For the text-containing cell, return its midpoint in [x, y] coordinate format. 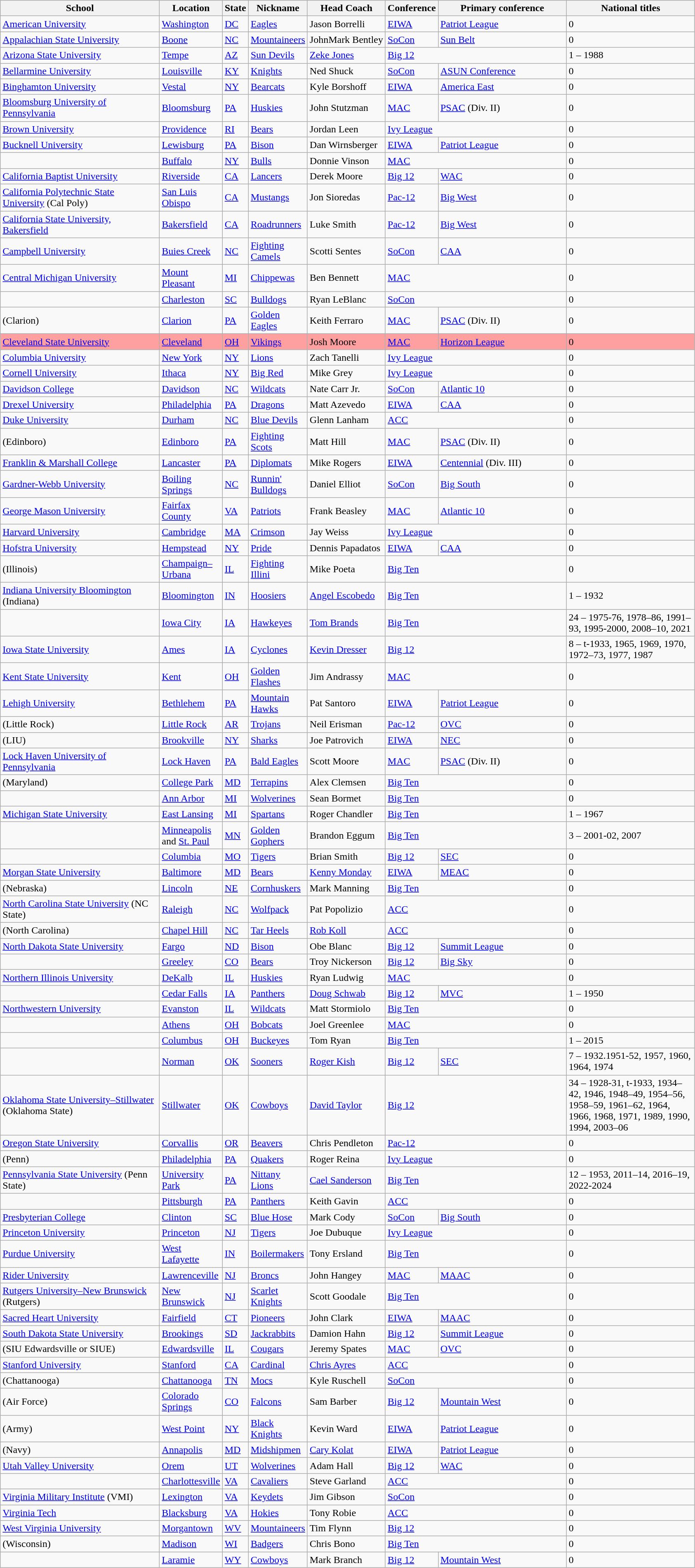
Head Coach [346, 8]
Ames [191, 650]
Annapolis [191, 1450]
(Army) [80, 1428]
Boone [191, 40]
California State University, Bakersfield [80, 224]
Greeley [191, 962]
Neil Erisman [346, 724]
(Air Force) [80, 1402]
Mike Poeta [346, 569]
Vestal [191, 87]
Scarlet Knights [278, 1296]
(Clarion) [80, 321]
Norman [191, 1061]
Quakers [278, 1159]
Drexel University [80, 404]
San Luis Obispo [191, 197]
Charlottesville [191, 1481]
Lewisburg [191, 145]
Mark Manning [346, 888]
America East [502, 87]
Arizona State University [80, 55]
Glenn Lanham [346, 420]
Laramie [191, 1560]
Stillwater [191, 1105]
Eagles [278, 24]
Scott Moore [346, 761]
MA [235, 532]
Mark Cody [346, 1217]
Blacksburg [191, 1513]
(SIU Edwardsville or SIUE) [80, 1349]
Crimson [278, 532]
Mustangs [278, 197]
UT [235, 1465]
Hempstead [191, 548]
(Little Rock) [80, 724]
Midshipmen [278, 1450]
Blue Devils [278, 420]
Bulldogs [278, 299]
Brandon Eggum [346, 835]
Jason Borrelli [346, 24]
Falcons [278, 1402]
Bloomsburg University of Pennsylvania [80, 108]
George Mason University [80, 510]
Brookville [191, 740]
Bethlehem [191, 703]
DC [235, 24]
Roger Reina [346, 1159]
Iowa State University [80, 650]
Hawkeyes [278, 623]
Bald Eagles [278, 761]
Morgantown [191, 1528]
Michigan State University [80, 814]
8 – t-1933, 1965, 1969, 1970, 1972–73, 1977, 1987 [630, 650]
WI [235, 1544]
Cary Kolat [346, 1450]
Tempe [191, 55]
Tar Heels [278, 931]
MEAC [502, 872]
Kevin Ward [346, 1428]
12 – 1953, 2011–14, 2016–19, 2022-2024 [630, 1180]
Lock Haven University of Pennsylvania [80, 761]
Chattanooga [191, 1380]
Bucknell University [80, 145]
Steve Garland [346, 1481]
Lexington [191, 1497]
Rider University [80, 1275]
Keydets [278, 1497]
Oregon State University [80, 1143]
Franklin & Marshall College [80, 463]
Kent [191, 676]
Scott Goodale [346, 1296]
College Park [191, 783]
Rutgers University–New Brunswick (Rutgers) [80, 1296]
Cavaliers [278, 1481]
Donnie Vinson [346, 160]
Hoosiers [278, 596]
Location [191, 8]
Lincoln [191, 888]
Ithaca [191, 373]
Morgan State University [80, 872]
Cornell University [80, 373]
Tony Robie [346, 1513]
Raleigh [191, 910]
Broncs [278, 1275]
Chris Ayres [346, 1365]
Stanford University [80, 1365]
NE [235, 888]
Bellarmine University [80, 71]
Blue Hose [278, 1217]
Derek Moore [346, 176]
Mark Branch [346, 1560]
Joe Patrovich [346, 740]
Roger Chandler [346, 814]
Cleveland [191, 342]
Mike Grey [346, 373]
Gardner-Webb University [80, 484]
Edinboro [191, 441]
Lehigh University [80, 703]
Diplomats [278, 463]
TN [235, 1380]
Hokies [278, 1513]
MO [235, 856]
Jeremy Spates [346, 1349]
Sam Barber [346, 1402]
Bearcats [278, 87]
Jay Weiss [346, 532]
Orem [191, 1465]
JohnMark Bentley [346, 40]
Dennis Papadatos [346, 548]
Pioneers [278, 1318]
Nickname [278, 8]
Virginia Military Institute (VMI) [80, 1497]
Buies Creek [191, 252]
Mike Rogers [346, 463]
Pride [278, 548]
1 – 1932 [630, 596]
Ryan LeBlanc [346, 299]
Buckeyes [278, 1040]
Roger Kish [346, 1061]
Tim Flynn [346, 1528]
Davidson [191, 389]
Matt Hill [346, 441]
Black Knights [278, 1428]
Campbell University [80, 252]
Nate Carr Jr. [346, 389]
Fairfield [191, 1318]
Cedar Falls [191, 993]
Zach Tanelli [346, 357]
34 – 1928-31, t-1933, 1934–42, 1946, 1948–49, 1954–56, 1958–59, 1961–62, 1964, 1966, 1968, 1971, 1989, 1990, 1994, 2003–06 [630, 1105]
West Lafayette [191, 1254]
Kevin Dresser [346, 650]
Lions [278, 357]
Edwardsville [191, 1349]
Ann Arbor [191, 798]
Champaign–Urbana [191, 569]
SD [235, 1333]
WY [235, 1560]
Providence [191, 129]
Indiana University Bloomington (Indiana) [80, 596]
Duke University [80, 420]
Jon Sioredas [346, 197]
Clinton [191, 1217]
CT [235, 1318]
Stanford [191, 1365]
Damion Hahn [346, 1333]
California Baptist University [80, 176]
Tom Ryan [346, 1040]
Big Red [278, 373]
Kent State University [80, 676]
Northwestern University [80, 1009]
Durham [191, 420]
1 – 2015 [630, 1040]
Patriots [278, 510]
School [80, 8]
Colorado Springs [191, 1402]
Pennsylvania State University (Penn State) [80, 1180]
Keith Ferraro [346, 321]
Badgers [278, 1544]
Purdue University [80, 1254]
Adam Hall [346, 1465]
Harvard University [80, 532]
Lock Haven [191, 761]
Mocs [278, 1380]
California Polytechnic State University (Cal Poly) [80, 197]
Fighting Illini [278, 569]
State [235, 8]
Beavers [278, 1143]
7 – 1932.1951-52, 1957, 1960, 1964, 1974 [630, 1061]
Troy Nickerson [346, 962]
Cougars [278, 1349]
Sharks [278, 740]
West Virginia University [80, 1528]
Keith Gavin [346, 1201]
OR [235, 1143]
North Dakota State University [80, 946]
Knights [278, 71]
Scotti Sentes [346, 252]
(Illinois) [80, 569]
(LIU) [80, 740]
Rob Koll [346, 931]
3 – 2001-02, 2007 [630, 835]
Cyclones [278, 650]
New York [191, 357]
Utah Valley University [80, 1465]
Boiling Springs [191, 484]
Columbia [191, 856]
ASUN Conference [502, 71]
Presbyterian College [80, 1217]
Princeton University [80, 1233]
Chapel Hill [191, 931]
RI [235, 129]
Sun Devils [278, 55]
DeKalb [191, 978]
(Navy) [80, 1450]
Runnin' Bulldogs [278, 484]
American University [80, 24]
Brookings [191, 1333]
Washington [191, 24]
Kenny Monday [346, 872]
Iowa City [191, 623]
Charleston [191, 299]
Trojans [278, 724]
Jim Gibson [346, 1497]
Athens [191, 1025]
Cleveland State University [80, 342]
(Wisconsin) [80, 1544]
Fighting Camels [278, 252]
Minneapolis and St. Paul [191, 835]
Columbia University [80, 357]
Jim Andrassy [346, 676]
AR [235, 724]
Nittany Lions [278, 1180]
Cornhuskers [278, 888]
Fairfax County [191, 510]
Virginia Tech [80, 1513]
Dan Wirnsberger [346, 145]
Davidson College [80, 389]
(North Carolina) [80, 931]
Bloomsburg [191, 108]
West Point [191, 1428]
David Taylor [346, 1105]
Daniel Elliot [346, 484]
Golden Eagles [278, 321]
Big Sky [502, 962]
Riverside [191, 176]
(Edinboro) [80, 441]
Little Rock [191, 724]
Sean Bormet [346, 798]
Sun Belt [502, 40]
Horizon League [502, 342]
Pat Santoro [346, 703]
John Hangey [346, 1275]
Mountain Hawks [278, 703]
Bulls [278, 160]
Pat Popolizio [346, 910]
Primary conference [502, 8]
Sacred Heart University [80, 1318]
Jordan Leen [346, 129]
National titles [630, 8]
Kyle Ruschell [346, 1380]
Bloomington [191, 596]
Louisville [191, 71]
Wolfpack [278, 910]
Obe Blanc [346, 946]
Fighting Scots [278, 441]
Tom Brands [346, 623]
Ryan Ludwig [346, 978]
East Lansing [191, 814]
(Nebraska) [80, 888]
Ned Shuck [346, 71]
Chippewas [278, 278]
Brian Smith [346, 856]
Fargo [191, 946]
Luke Smith [346, 224]
Doug Schwab [346, 993]
Lancaster [191, 463]
North Carolina State University (NC State) [80, 910]
Ben Bennett [346, 278]
24 – 1975-76, 1978–86, 1991–93, 1995-2000, 2008–10, 2021 [630, 623]
South Dakota State University [80, 1333]
Kyle Borshoff [346, 87]
Matt Azevedo [346, 404]
Golden Gophers [278, 835]
Golden Flashes [278, 676]
1 – 1967 [630, 814]
Clarion [191, 321]
WV [235, 1528]
1 – 1988 [630, 55]
University Park [191, 1180]
Princeton [191, 1233]
Terrapins [278, 783]
Frank Beasley [346, 510]
Cael Sanderson [346, 1180]
Sooners [278, 1061]
Angel Escobedo [346, 596]
NEC [502, 740]
New Brunswick [191, 1296]
Alex Clemsen [346, 783]
Baltimore [191, 872]
Pittsburgh [191, 1201]
Matt Stormiolo [346, 1009]
Josh Moore [346, 342]
MVC [502, 993]
Chris Pendleton [346, 1143]
Vikings [278, 342]
Appalachian State University [80, 40]
John Stutzman [346, 108]
Brown University [80, 129]
(Penn) [80, 1159]
Cambridge [191, 532]
Mount Pleasant [191, 278]
Roadrunners [278, 224]
Chris Bono [346, 1544]
KY [235, 71]
(Chattanooga) [80, 1380]
Northern Illinois University [80, 978]
Madison [191, 1544]
1 – 1950 [630, 993]
(Maryland) [80, 783]
Dragons [278, 404]
AZ [235, 55]
Hofstra University [80, 548]
Jackrabbits [278, 1333]
Zeke Jones [346, 55]
Lawrenceville [191, 1275]
Evanston [191, 1009]
Lancers [278, 176]
Bobcats [278, 1025]
John Clark [346, 1318]
Corvallis [191, 1143]
Boilermakers [278, 1254]
Buffalo [191, 160]
Binghamton University [80, 87]
Oklahoma State University–Stillwater (Oklahoma State) [80, 1105]
Spartans [278, 814]
Bakersfield [191, 224]
Joel Greenlee [346, 1025]
Conference [412, 8]
MN [235, 835]
Centennial (Div. III) [502, 463]
Columbus [191, 1040]
Central Michigan University [80, 278]
Joe Dubuque [346, 1233]
Cardinal [278, 1365]
Tony Ersland [346, 1254]
ND [235, 946]
